Identify which cell holds the provided text, then report its (x, y) central coordinate. 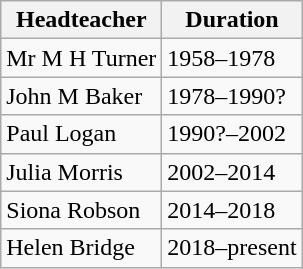
1990?–2002 (232, 134)
Julia Morris (82, 172)
2014–2018 (232, 210)
Duration (232, 20)
1958–1978 (232, 58)
2002–2014 (232, 172)
1978–1990? (232, 96)
Mr M H Turner (82, 58)
2018–present (232, 248)
Headteacher (82, 20)
Siona Robson (82, 210)
Paul Logan (82, 134)
John M Baker (82, 96)
Helen Bridge (82, 248)
